Extract the [x, y] coordinate from the center of the cell holding the provided text.  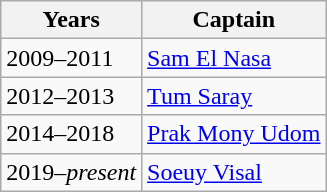
2009–2011 [72, 58]
Tum Saray [234, 96]
Sam El Nasa [234, 58]
Years [72, 20]
2019–present [72, 172]
2012–2013 [72, 96]
Prak Mony Udom [234, 134]
Captain [234, 20]
Soeuy Visal [234, 172]
2014–2018 [72, 134]
